From the cell containing the given text, extract its center point as (x, y) coordinate. 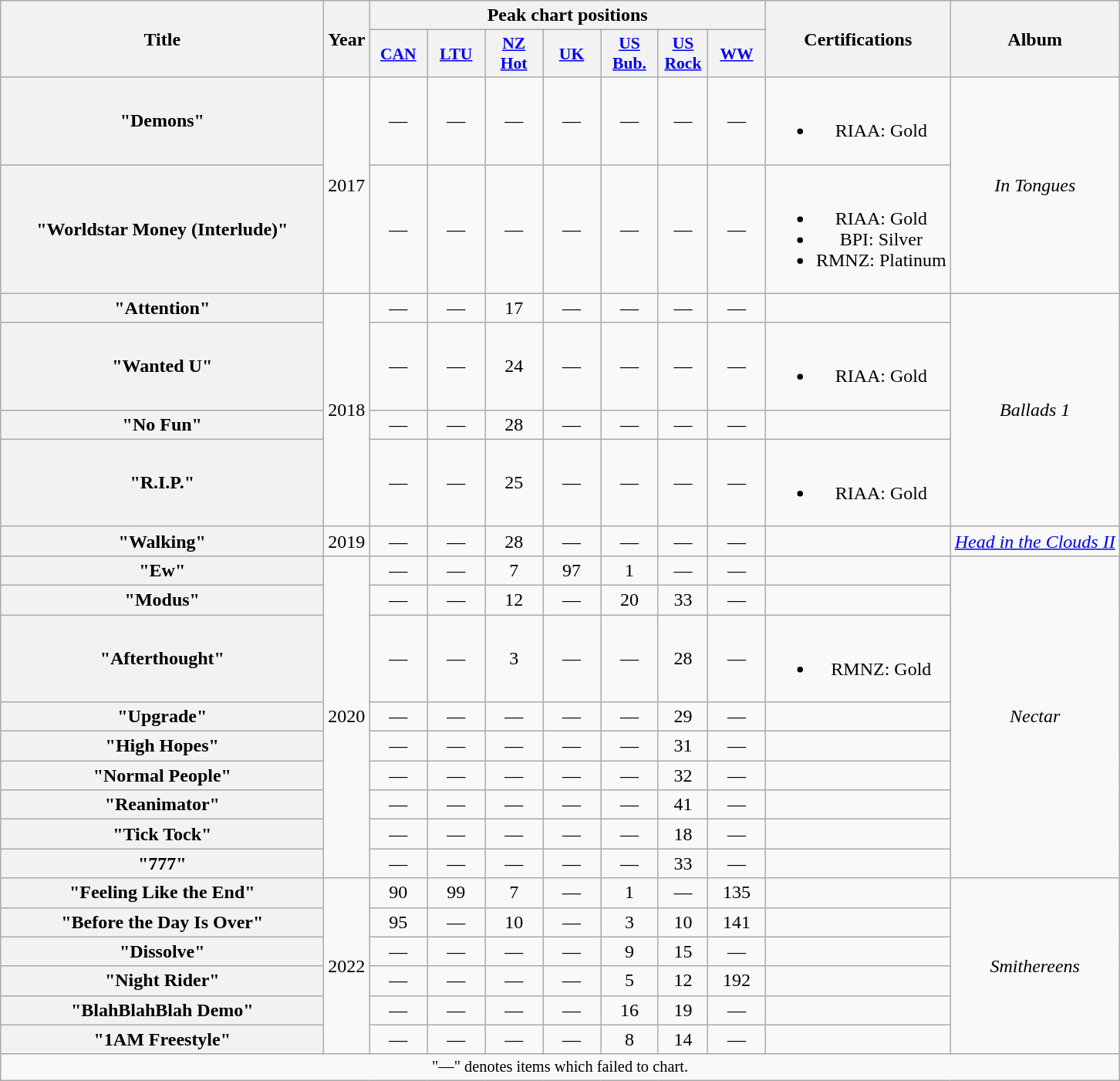
141 (737, 922)
25 (514, 483)
"Upgrade" (162, 717)
"Modus" (162, 600)
18 (683, 834)
90 (398, 893)
"Worldstar Money (Interlude)" (162, 228)
14 (683, 1039)
"Tick Tock" (162, 834)
32 (683, 775)
19 (683, 1010)
USBub. (629, 54)
"Demons" (162, 120)
LTU (457, 54)
29 (683, 717)
RIAA: GoldBPI: SilverRMNZ: Platinum (858, 228)
"Wanted U" (162, 366)
Certifications (858, 39)
"BlahBlahBlah Demo" (162, 1010)
99 (457, 893)
Peak chart positions (568, 15)
"R.I.P." (162, 483)
USRock (683, 54)
95 (398, 922)
2020 (347, 717)
"Before the Day Is Over" (162, 922)
"Walking" (162, 541)
"No Fun" (162, 424)
"Normal People" (162, 775)
31 (683, 746)
"Feeling Like the End" (162, 893)
24 (514, 366)
"High Hopes" (162, 746)
Ballads 1 (1035, 410)
135 (737, 893)
In Tongues (1035, 185)
192 (737, 981)
20 (629, 600)
RMNZ: Gold (858, 657)
Smithereens (1035, 966)
2019 (347, 541)
Nectar (1035, 717)
"1AM Freestyle" (162, 1039)
UK (572, 54)
"777" (162, 863)
97 (572, 570)
8 (629, 1039)
2022 (347, 966)
"Dissolve" (162, 951)
CAN (398, 54)
5 (629, 981)
"—" denotes items which failed to chart. (560, 1067)
"Afterthought" (162, 657)
2018 (347, 410)
Head in the Clouds II (1035, 541)
Album (1035, 39)
16 (629, 1010)
2017 (347, 185)
Title (162, 39)
"Reanimator" (162, 805)
Year (347, 39)
"Night Rider" (162, 981)
"Attention" (162, 308)
17 (514, 308)
9 (629, 951)
15 (683, 951)
"Ew" (162, 570)
41 (683, 805)
WW (737, 54)
NZHot (514, 54)
